Extract the (x, y) coordinate from the center of the cell holding the provided text.  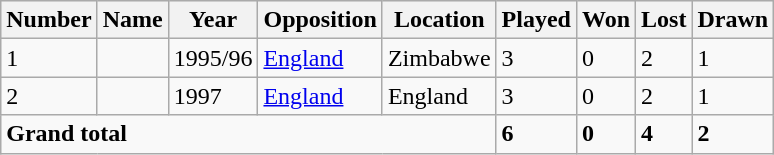
1995/96 (213, 58)
Lost (664, 20)
6 (536, 134)
Won (606, 20)
Number (49, 20)
Played (536, 20)
Grand total (248, 134)
Opposition (320, 20)
Zimbabwe (439, 58)
Name (132, 20)
Location (439, 20)
4 (664, 134)
Drawn (733, 20)
Year (213, 20)
1997 (213, 96)
